Scan for the cell matching the given text and deliver its [X, Y] coordinate at center. 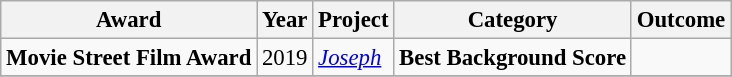
Movie Street Film Award [129, 58]
Best Background Score [513, 58]
Category [513, 20]
Project [354, 20]
Award [129, 20]
Outcome [680, 20]
Joseph [354, 58]
2019 [285, 58]
Year [285, 20]
